Search for the cell housing the specified text and yield its (X, Y) center coordinate. 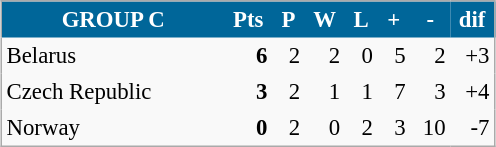
P (288, 20)
6 (248, 56)
Belarus (112, 56)
dif (472, 20)
Pts (248, 20)
-7 (472, 128)
GROUP C (112, 20)
10 (430, 128)
Norway (112, 128)
L (362, 20)
+3 (472, 56)
+ (394, 20)
7 (394, 92)
W (325, 20)
- (430, 20)
Czech Republic (112, 92)
5 (394, 56)
+4 (472, 92)
